Output the [X, Y] coordinate of the center of the cell containing the given text.  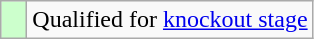
Qualified for knockout stage [170, 20]
